Return [x, y] of the center of cell containing provided text 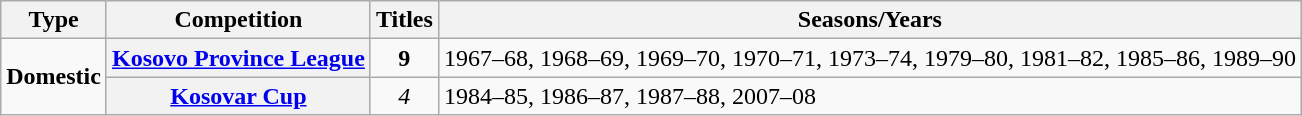
Competition [238, 20]
Titles [404, 20]
1967–68, 1968–69, 1969–70, 1970–71, 1973–74, 1979–80, 1981–82, 1985–86, 1989–90 [870, 58]
Kosovo Province League [238, 58]
Domestic [54, 77]
Type [54, 20]
9 [404, 58]
4 [404, 96]
Seasons/Years [870, 20]
Kosovar Cup [238, 96]
1984–85, 1986–87, 1987–88, 2007–08 [870, 96]
